Extract the (X, Y) coordinate from the center of the cell holding the provided text.  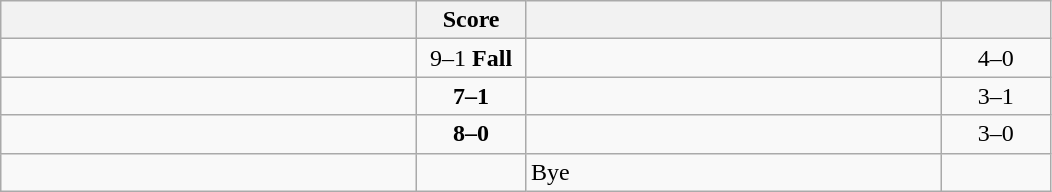
3–0 (996, 134)
7–1 (472, 96)
8–0 (472, 134)
Score (472, 20)
3–1 (996, 96)
4–0 (996, 58)
9–1 Fall (472, 58)
Bye (733, 172)
